Locate the cell with the specified text and output its [x, y] center coordinate. 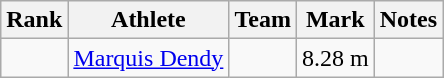
Athlete [148, 20]
Marquis Dendy [148, 58]
Notes [408, 20]
Team [263, 20]
Mark [335, 20]
Rank [34, 20]
8.28 m [335, 58]
